Extract the (X, Y) coordinate from the center of the cell holding the provided text.  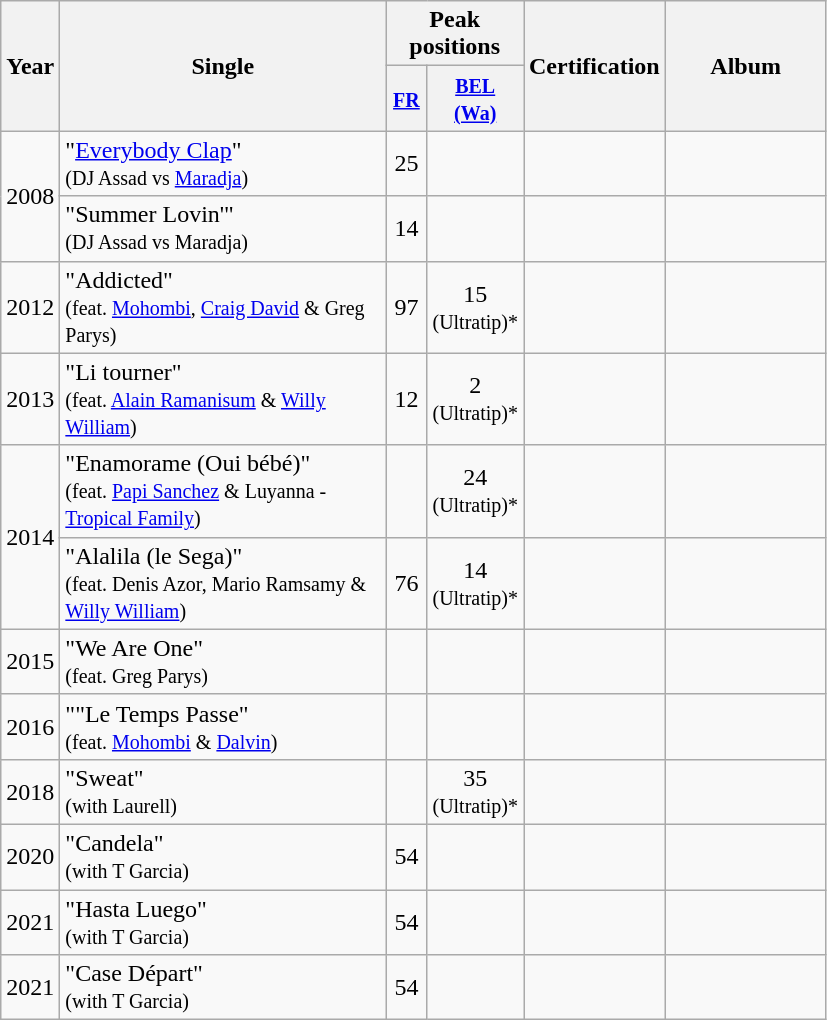
"We Are One" (feat. Greg Parys) (223, 662)
25 (406, 164)
2(Ultratip)* (476, 399)
97 (406, 307)
"Case Départ"(with T Garcia) (223, 988)
FR (406, 98)
"Everybody Clap" (DJ Assad vs Maradja) (223, 164)
"Hasta Luego"(with T Garcia) (223, 922)
2015 (30, 662)
"Alalila (le Sega)" (feat. Denis Azor, Mario Ramsamy & Willy William) (223, 583)
35(Ultratip)* (476, 792)
2008 (30, 196)
"Addicted" (feat. Mohombi, Craig David & Greg Parys) (223, 307)
"Enamorame (Oui bébé)" (feat. Papi Sanchez & Luyanna - Tropical Family) (223, 491)
2012 (30, 307)
12 (406, 399)
Single (223, 66)
2020 (30, 856)
BEL (Wa) (476, 98)
"Summer Lovin'" (DJ Assad vs Maradja) (223, 228)
2018 (30, 792)
Year (30, 66)
14 (406, 228)
15(Ultratip)* (476, 307)
Album (746, 66)
Peak positions (455, 34)
14(Ultratip)* (476, 583)
"Li tourner" (feat. Alain Ramanisum & Willy William) (223, 399)
2016 (30, 726)
24(Ultratip)* (476, 491)
"Candela"(with T Garcia) (223, 856)
2013 (30, 399)
"Sweat"(with Laurell) (223, 792)
Certification (595, 66)
2014 (30, 537)
76 (406, 583)
""Le Temps Passe"(feat. Mohombi & Dalvin) (223, 726)
